Detect which cell encompasses the target text, then output its (x, y) center coordinate. 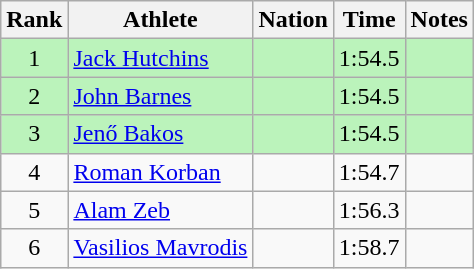
Alam Zeb (160, 210)
Time (369, 20)
5 (34, 210)
1:54.7 (369, 172)
Notes (439, 20)
Athlete (160, 20)
Jack Hutchins (160, 58)
John Barnes (160, 96)
3 (34, 134)
6 (34, 248)
1 (34, 58)
Vasilios Mavrodis (160, 248)
2 (34, 96)
Roman Korban (160, 172)
Jenő Bakos (160, 134)
Rank (34, 20)
1:58.7 (369, 248)
1:56.3 (369, 210)
4 (34, 172)
Nation (293, 20)
